For the text-containing cell, return its midpoint in (X, Y) coordinate format. 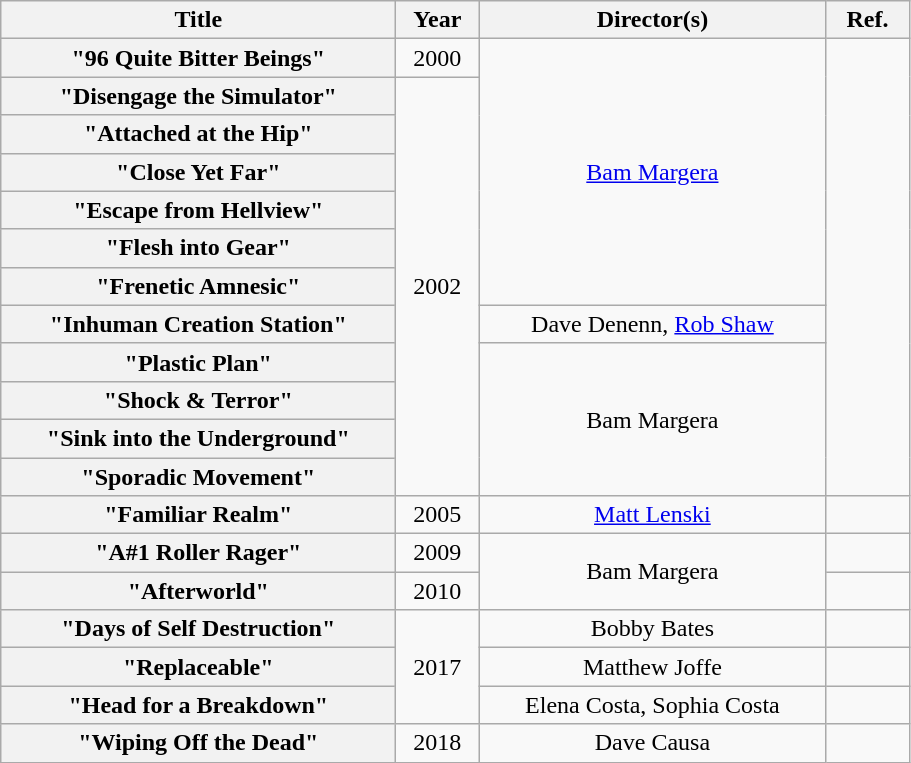
2005 (438, 515)
"Sporadic Movement" (198, 477)
"Flesh into Gear" (198, 248)
"Sink into the Underground" (198, 438)
"Frenetic Amnesic" (198, 286)
"A#1 Roller Rager" (198, 553)
"Close Yet Far" (198, 172)
"Inhuman Creation Station" (198, 324)
Matt Lenski (652, 515)
Director(s) (652, 20)
"Attached at the Hip" (198, 134)
"Wiping Off the Dead" (198, 743)
2000 (438, 58)
Ref. (868, 20)
"Disengage the Simulator" (198, 96)
"Familiar Realm" (198, 515)
2002 (438, 286)
"Escape from Hellview" (198, 210)
2009 (438, 553)
"Shock & Terror" (198, 400)
"Plastic Plan" (198, 362)
Elena Costa, Sophia Costa (652, 705)
Year (438, 20)
2018 (438, 743)
"Head for a Breakdown" (198, 705)
"Afterworld" (198, 591)
Dave Causa (652, 743)
2010 (438, 591)
Bobby Bates (652, 629)
Title (198, 20)
Dave Denenn, Rob Shaw (652, 324)
2017 (438, 667)
"Replaceable" (198, 667)
"Days of Self Destruction" (198, 629)
Matthew Joffe (652, 667)
"96 Quite Bitter Beings" (198, 58)
